Output the (X, Y) coordinate of the center of the cell containing the given text.  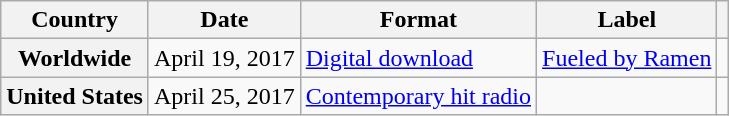
Label (627, 20)
Digital download (418, 58)
Contemporary hit radio (418, 96)
Format (418, 20)
United States (75, 96)
April 19, 2017 (224, 58)
Date (224, 20)
April 25, 2017 (224, 96)
Worldwide (75, 58)
Country (75, 20)
Fueled by Ramen (627, 58)
